Locate the cell with the specified text and output its [X, Y] center coordinate. 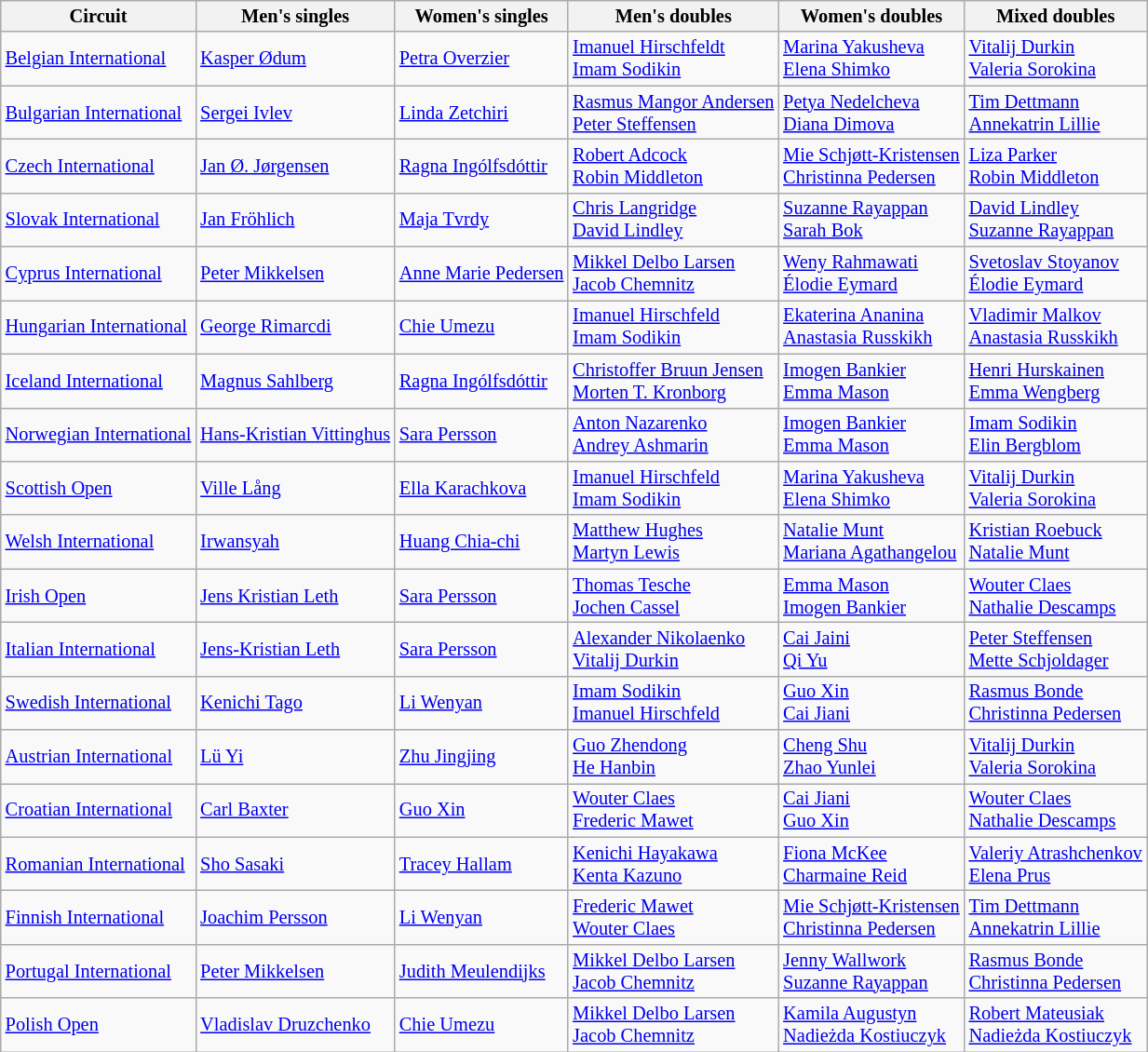
Natalie Munt Mariana Agathangelou [871, 542]
George Rimarcdi [295, 327]
Carl Baxter [295, 810]
Robert Adcock Robin Middleton [673, 166]
Magnus Sahlberg [295, 381]
Austrian International [99, 757]
Cheng Shu Zhao Yunlei [871, 757]
Emma Mason Imogen Bankier [871, 596]
Women's doubles [871, 16]
Ekaterina Ananina Anastasia Russkikh [871, 327]
Kenichi Tago [295, 703]
Czech International [99, 166]
Weny Rahmawati Élodie Eymard [871, 274]
Imanuel Hirschfeldt Imam Sodikin [673, 59]
Guo Zhendong He Hanbin [673, 757]
Jenny Wallwork Suzanne Rayappan [871, 971]
Hungarian International [99, 327]
Peter Steffensen Mette Schjoldager [1056, 649]
Imam Sodikin Imanuel Hirschfeld [673, 703]
David Lindley Suzanne Rayappan [1056, 220]
Chris Langridge David Lindley [673, 220]
Zhu Jingjing [481, 757]
Joachim Persson [295, 917]
Scottish Open [99, 488]
Henri Hurskainen Emma Wengberg [1056, 381]
Thomas Tesche Jochen Cassel [673, 596]
Hans-Kristian Vittinghus [295, 435]
Belgian International [99, 59]
Welsh International [99, 542]
Rasmus Mangor Andersen Peter Steffensen [673, 113]
Iceland International [99, 381]
Frederic Mawet Wouter Claes [673, 917]
Sho Sasaki [295, 864]
Ella Karachkova [481, 488]
Christoffer Bruun Jensen Morten T. Kronborg [673, 381]
Romanian International [99, 864]
Sergei Ivlev [295, 113]
Robert Mateusiak Nadieżda Kostiuczyk [1056, 1025]
Anton Nazarenko Andrey Ashmarin [673, 435]
Polish Open [99, 1025]
Kenichi Hayakawa Kenta Kazuno [673, 864]
Svetoslav Stoyanov Élodie Eymard [1056, 274]
Cai Jiani Guo Xin [871, 810]
Imam Sodikin Elin Bergblom [1056, 435]
Valeriy Atrashchenkov Elena Prus [1056, 864]
Croatian International [99, 810]
Ville Lång [295, 488]
Cai Jaini Qi Yu [871, 649]
Slovak International [99, 220]
Matthew Hughes Martyn Lewis [673, 542]
Anne Marie Pedersen [481, 274]
Huang Chia-chi [481, 542]
Vladimir Malkov Anastasia Russkikh [1056, 327]
Judith Meulendijks [481, 971]
Jan Fröhlich [295, 220]
Maja Tvrdy [481, 220]
Kasper Ødum [295, 59]
Petya Nedelcheva Diana Dimova [871, 113]
Vladislav Druzchenko [295, 1025]
Swedish International [99, 703]
Fiona McKee Charmaine Reid [871, 864]
Norwegian International [99, 435]
Tracey Hallam [481, 864]
Kristian Roebuck Natalie Munt [1056, 542]
Alexander Nikolaenko Vitalij Durkin [673, 649]
Kamila Augustyn Nadieżda Kostiuczyk [871, 1025]
Guo Xin Cai Jiani [871, 703]
Lü Yi [295, 757]
Jens Kristian Leth [295, 596]
Women's singles [481, 16]
Men's singles [295, 16]
Suzanne Rayappan Sarah Bok [871, 220]
Guo Xin [481, 810]
Bulgarian International [99, 113]
Men's doubles [673, 16]
Linda Zetchiri [481, 113]
Jens-Kristian Leth [295, 649]
Cyprus International [99, 274]
Finnish International [99, 917]
Portugal International [99, 971]
Irish Open [99, 596]
Mixed doubles [1056, 16]
Irwansyah [295, 542]
Circuit [99, 16]
Italian International [99, 649]
Liza Parker Robin Middleton [1056, 166]
Petra Overzier [481, 59]
Jan Ø. Jørgensen [295, 166]
Wouter Claes Frederic Mawet [673, 810]
